Search for the cell housing the specified text and yield its [x, y] center coordinate. 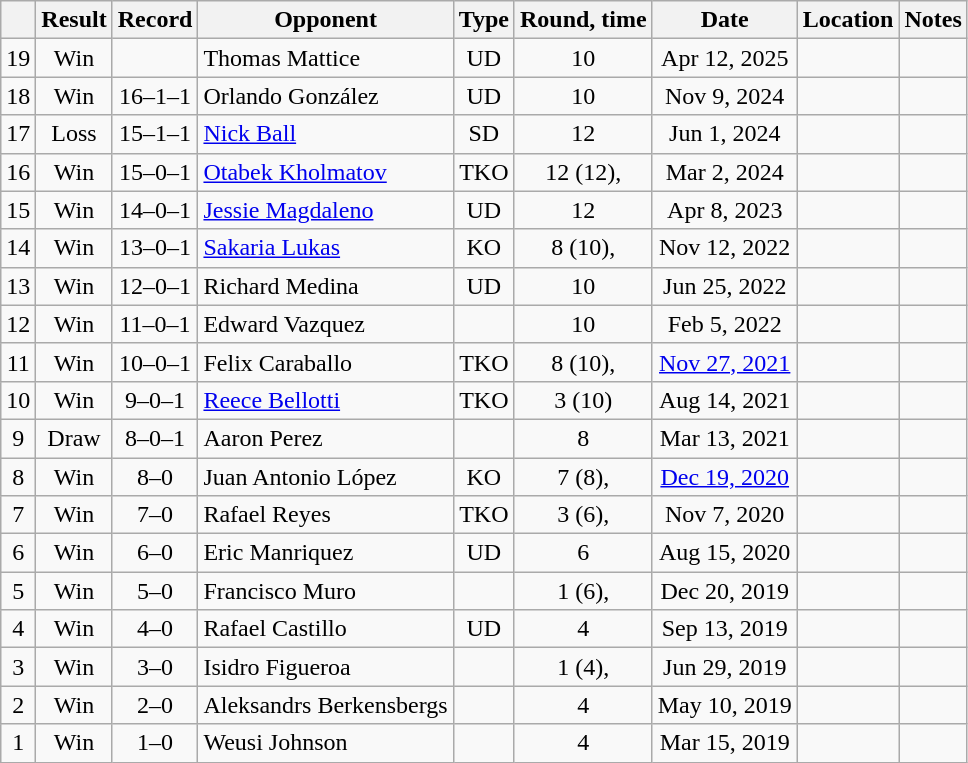
Mar 13, 2021 [724, 438]
Juan Antonio López [326, 477]
1 [18, 743]
15–0–1 [155, 172]
Aleksandrs Berkensbergs [326, 705]
4–0 [155, 629]
11 [18, 362]
7 (8), [583, 477]
16 [18, 172]
3–0 [155, 667]
Round, time [583, 20]
Aaron Perez [326, 438]
Sep 13, 2019 [724, 629]
Francisco Muro [326, 591]
Apr 8, 2023 [724, 210]
7 [18, 515]
Jun 25, 2022 [724, 286]
Nov 7, 2020 [724, 515]
6–0 [155, 553]
Apr 12, 2025 [724, 58]
3 (10) [583, 400]
16–1–1 [155, 96]
Opponent [326, 20]
13 [18, 286]
12–0–1 [155, 286]
Jun 1, 2024 [724, 134]
Jessie Magdaleno [326, 210]
11–0–1 [155, 324]
Thomas Mattice [326, 58]
Aug 14, 2021 [724, 400]
Eric Manriquez [326, 553]
Otabek Kholmatov [326, 172]
Location [848, 20]
8–0 [155, 477]
Mar 2, 2024 [724, 172]
Aug 15, 2020 [724, 553]
17 [18, 134]
9 [18, 438]
Richard Medina [326, 286]
2–0 [155, 705]
1–0 [155, 743]
13–0–1 [155, 248]
Notes [933, 20]
5–0 [155, 591]
Isidro Figueroa [326, 667]
9–0–1 [155, 400]
Jun 29, 2019 [724, 667]
Nov 12, 2022 [724, 248]
Weusi Johnson [326, 743]
18 [18, 96]
Rafael Reyes [326, 515]
Reece Bellotti [326, 400]
Orlando González [326, 96]
SD [484, 134]
May 10, 2019 [724, 705]
Record [155, 20]
Felix Caraballo [326, 362]
3 (6), [583, 515]
Type [484, 20]
Dec 20, 2019 [724, 591]
Edward Vazquez [326, 324]
Sakaria Lukas [326, 248]
12 (12), [583, 172]
Date [724, 20]
Nov 27, 2021 [724, 362]
Dec 19, 2020 [724, 477]
Feb 5, 2022 [724, 324]
7–0 [155, 515]
19 [18, 58]
15 [18, 210]
Mar 15, 2019 [724, 743]
5 [18, 591]
15–1–1 [155, 134]
2 [18, 705]
10–0–1 [155, 362]
Rafael Castillo [326, 629]
Loss [74, 134]
1 (4), [583, 667]
3 [18, 667]
8–0–1 [155, 438]
Result [74, 20]
14–0–1 [155, 210]
Draw [74, 438]
Nov 9, 2024 [724, 96]
14 [18, 248]
Nick Ball [326, 134]
1 (6), [583, 591]
